Output the [X, Y] coordinate of the center of the cell containing the given text.  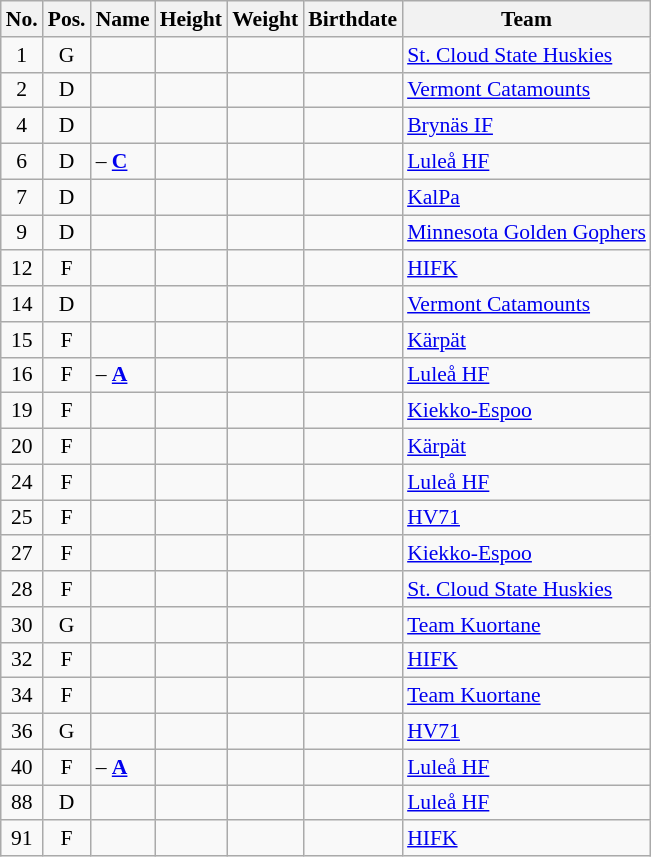
15 [22, 340]
– C [123, 162]
Birthdate [352, 19]
4 [22, 126]
Brynäs IF [526, 126]
36 [22, 732]
14 [22, 304]
Name [123, 19]
20 [22, 447]
27 [22, 554]
Minnesota Golden Gophers [526, 233]
Weight [265, 19]
2 [22, 90]
6 [22, 162]
19 [22, 411]
24 [22, 482]
12 [22, 269]
9 [22, 233]
Team [526, 19]
Height [191, 19]
25 [22, 518]
30 [22, 625]
34 [22, 696]
91 [22, 839]
1 [22, 55]
40 [22, 767]
No. [22, 19]
Pos. [67, 19]
32 [22, 660]
KalPa [526, 197]
28 [22, 589]
7 [22, 197]
88 [22, 803]
16 [22, 375]
